Pinpoint the cell where the given text exists, returning its [x, y] midpoint coordinate. 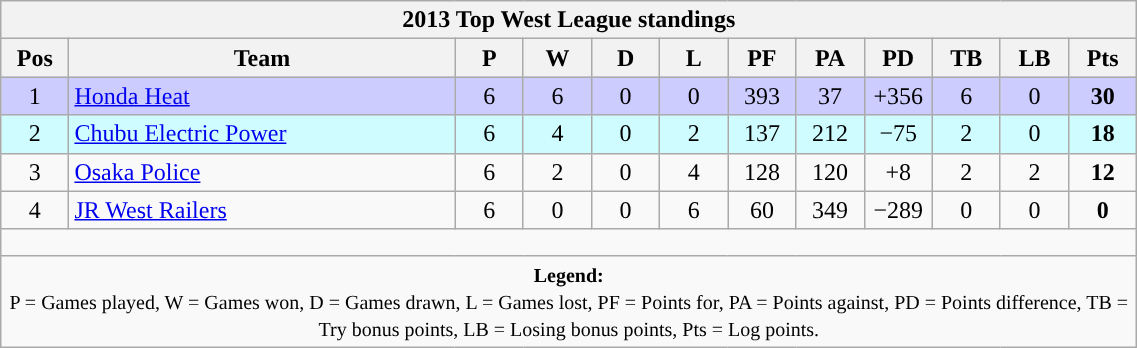
37 [830, 96]
Team [262, 58]
+8 [898, 172]
60 [762, 210]
TB [966, 58]
Pos [35, 58]
30 [1103, 96]
PA [830, 58]
349 [830, 210]
Honda Heat [262, 96]
128 [762, 172]
393 [762, 96]
Osaka Police [262, 172]
PD [898, 58]
L [694, 58]
2013 Top West League standings [569, 20]
PF [762, 58]
1 [35, 96]
18 [1103, 134]
120 [830, 172]
P [489, 58]
−289 [898, 210]
Chubu Electric Power [262, 134]
212 [830, 134]
−75 [898, 134]
LB [1034, 58]
D [625, 58]
137 [762, 134]
JR West Railers [262, 210]
W [557, 58]
Pts [1103, 58]
3 [35, 172]
+356 [898, 96]
12 [1103, 172]
